Locate the cell with the specified text and output its [X, Y] center coordinate. 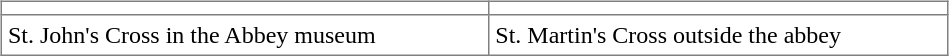
St. John's Cross in the Abbey museum [244, 35]
St. Martin's Cross outside the abbey [718, 35]
